For the text-containing cell, return its midpoint in [X, Y] coordinate format. 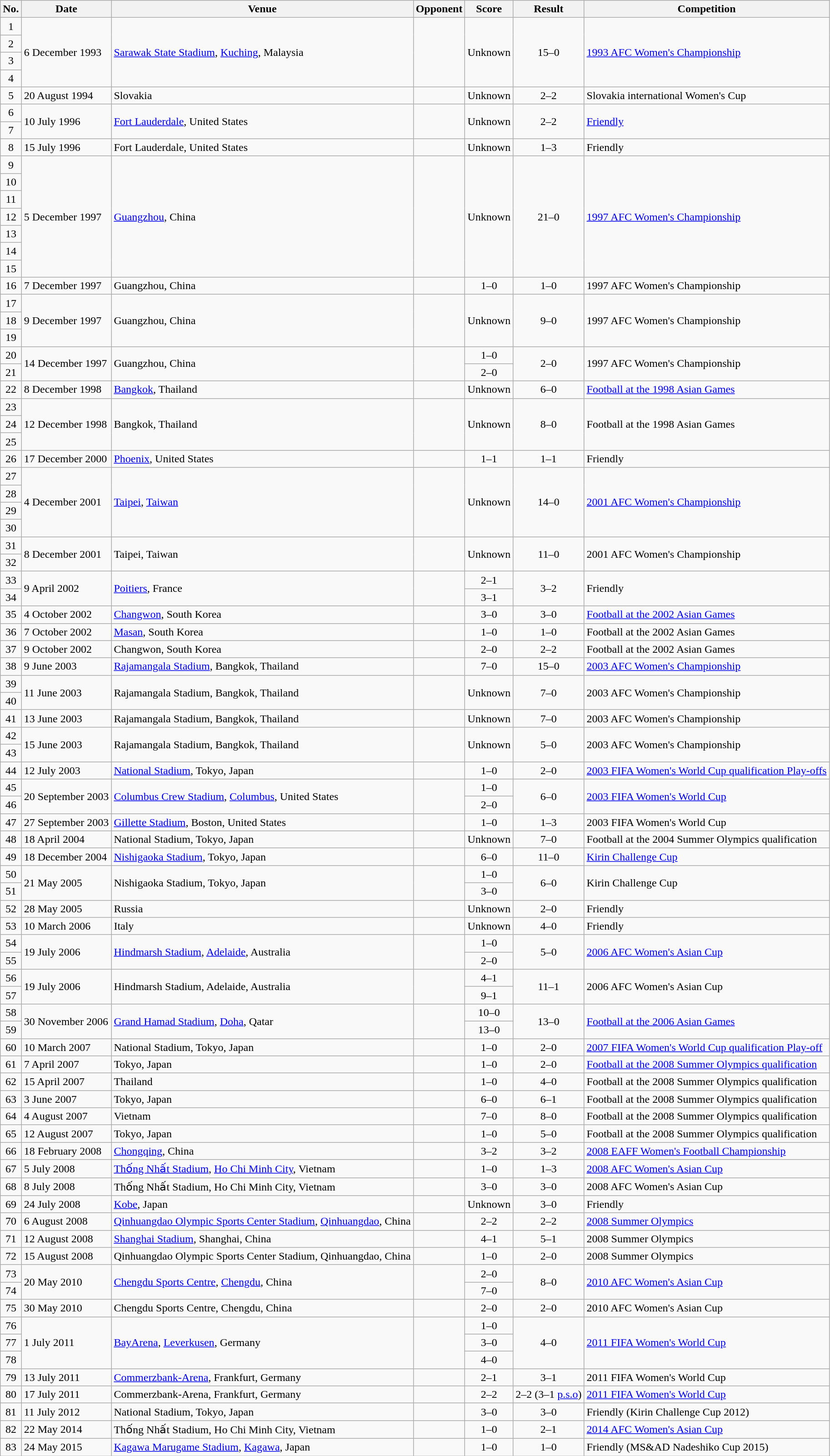
2014 AFC Women's Asian Cup [706, 1430]
Opponent [439, 9]
70 [11, 1221]
4 October 2002 [66, 615]
57 [11, 995]
Columbus Crew Stadium, Columbus, United States [262, 796]
Slovakia [262, 95]
75 [11, 1308]
18 December 2004 [66, 857]
BayArena, Leverkusen, Germany [262, 1342]
80 [11, 1395]
14–0 [549, 502]
Sarawak State Stadium, Kuching, Malaysia [262, 52]
Italy [262, 926]
30 May 2010 [66, 1308]
50 [11, 874]
15 April 2007 [66, 1082]
21–0 [549, 216]
18 [11, 320]
5 [11, 95]
12 July 2003 [66, 771]
Phoenix, United States [262, 459]
37 [11, 649]
16 [11, 286]
20 August 1994 [66, 95]
9 October 2002 [66, 649]
71 [11, 1239]
68 [11, 1186]
51 [11, 891]
43 [11, 753]
4 December 2001 [66, 502]
Football at the 2004 Summer Olympics qualification [706, 840]
Kagawa Marugame Stadium, Kagawa, Japan [262, 1447]
30 November 2006 [66, 1021]
15 [11, 269]
3 June 2007 [66, 1099]
10 [11, 182]
21 May 2005 [66, 883]
62 [11, 1082]
60 [11, 1047]
6–1 [549, 1099]
52 [11, 909]
Thailand [262, 1082]
Friendly (MS&AD Nadeshiko Cup 2015) [706, 1447]
Football at the 2006 Asian Games [706, 1021]
40 [11, 701]
47 [11, 822]
6 [11, 113]
58 [11, 1012]
14 [11, 251]
31 [11, 545]
72 [11, 1256]
Friendly (Kirin Challenge Cup 2012) [706, 1412]
15 June 2003 [66, 744]
10 March 2006 [66, 926]
Vietnam [262, 1116]
Masan, South Korea [262, 632]
73 [11, 1273]
12 [11, 217]
4 [11, 78]
63 [11, 1099]
9 December 1997 [66, 320]
Shanghai Stadium, Shanghai, China [262, 1239]
78 [11, 1360]
7 April 2007 [66, 1065]
39 [11, 684]
No. [11, 9]
42 [11, 736]
7 October 2002 [66, 632]
17 [11, 303]
2 [11, 44]
82 [11, 1430]
10 March 2007 [66, 1047]
9 June 2003 [66, 666]
6 December 1993 [66, 52]
24 [11, 424]
67 [11, 1169]
36 [11, 632]
14 December 1997 [66, 364]
20 [11, 355]
46 [11, 805]
11 July 2012 [66, 1412]
54 [11, 943]
Date [66, 9]
66 [11, 1151]
9 April 2002 [66, 589]
12 August 2007 [66, 1134]
12 December 1998 [66, 424]
38 [11, 666]
27 September 2003 [66, 822]
Kobe, Japan [262, 1204]
49 [11, 857]
74 [11, 1291]
79 [11, 1377]
9 [11, 165]
45 [11, 788]
Score [489, 9]
1993 AFC Women's Championship [706, 52]
12 August 2008 [66, 1239]
17 July 2011 [66, 1395]
2008 EAFF Women's Football Championship [706, 1151]
8 December 1998 [66, 390]
61 [11, 1065]
9–1 [489, 995]
2–2 (3–1 p.s.o) [549, 1395]
25 [11, 441]
5 December 1997 [66, 216]
18 April 2004 [66, 840]
48 [11, 840]
29 [11, 511]
3 [11, 61]
64 [11, 1116]
13 June 2003 [66, 718]
13 July 2011 [66, 1377]
44 [11, 771]
7 [11, 130]
28 [11, 493]
Russia [262, 909]
23 [11, 407]
Competition [706, 9]
8 December 2001 [66, 554]
5–1 [549, 1239]
Chongqing, China [262, 1151]
2003 FIFA Women's World Cup qualification Play-offs [706, 771]
77 [11, 1343]
22 [11, 390]
2007 FIFA Women's World Cup qualification Play-off [706, 1047]
20 May 2010 [66, 1282]
8 [11, 147]
5 July 2008 [66, 1169]
83 [11, 1447]
1 July 2011 [66, 1342]
6 August 2008 [66, 1221]
34 [11, 597]
33 [11, 580]
10 July 1996 [66, 121]
81 [11, 1412]
Grand Hamad Stadium, Doha, Qatar [262, 1021]
41 [11, 718]
4 August 2007 [66, 1116]
24 July 2008 [66, 1204]
15 July 1996 [66, 147]
Venue [262, 9]
22 May 2014 [66, 1430]
26 [11, 459]
10–0 [489, 1012]
55 [11, 961]
11–1 [549, 986]
8 July 2008 [66, 1186]
32 [11, 563]
9–0 [549, 320]
59 [11, 1030]
13 [11, 234]
56 [11, 978]
Poitiers, France [262, 589]
15 August 2008 [66, 1256]
28 May 2005 [66, 909]
7 December 1997 [66, 286]
65 [11, 1134]
35 [11, 615]
76 [11, 1325]
21 [11, 372]
19 [11, 338]
27 [11, 476]
Slovakia international Women's Cup [706, 95]
1 [11, 26]
30 [11, 528]
Result [549, 9]
24 May 2015 [66, 1447]
18 February 2008 [66, 1151]
17 December 2000 [66, 459]
53 [11, 926]
11 June 2003 [66, 692]
Gillette Stadium, Boston, United States [262, 822]
11 [11, 199]
69 [11, 1204]
20 September 2003 [66, 796]
